Provide the (X, Y) coordinate of the cell's center where the given text is located.  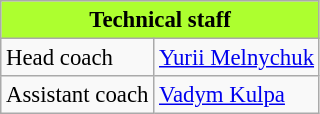
Vadym Kulpa (237, 95)
Assistant coach (78, 95)
Head coach (78, 58)
Yurii Melnychuk (237, 58)
Technical staff (160, 20)
